Provide the (X, Y) coordinate of the cell's center where the given text is located.  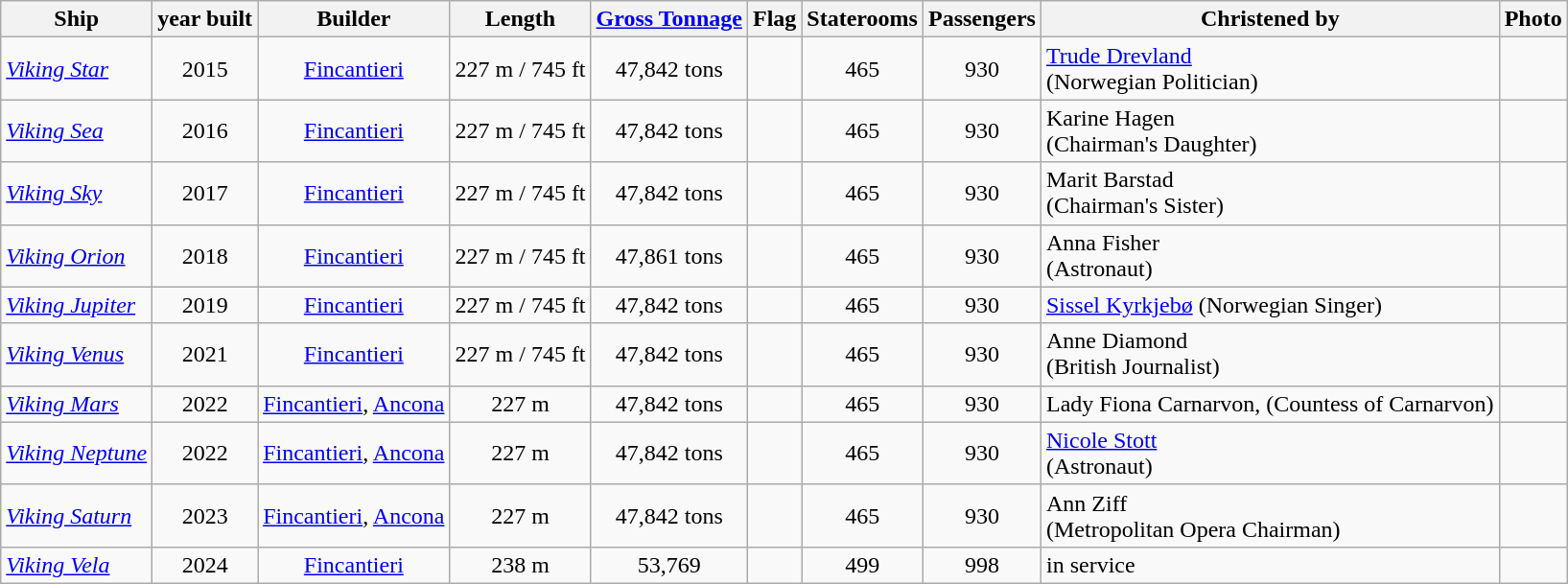
Viking Sea (77, 130)
Viking Mars (77, 404)
Ann Ziff(Metropolitan Opera Chairman) (1270, 516)
2024 (205, 565)
238 m (520, 565)
Karine Hagen(Chairman's Daughter) (1270, 130)
Passengers (982, 19)
Staterooms (863, 19)
Marit Barstad(Chairman's Sister) (1270, 194)
Trude Drevland(Norwegian Politician) (1270, 69)
2019 (205, 305)
year built (205, 19)
998 (982, 565)
Sissel Kyrkjebø (Norwegian Singer) (1270, 305)
Flag (774, 19)
Anne Diamond(British Journalist) (1270, 355)
Viking Neptune (77, 453)
in service (1270, 565)
2021 (205, 355)
Viking Saturn (77, 516)
2023 (205, 516)
Viking Orion (77, 255)
2018 (205, 255)
53,769 (669, 565)
Viking Star (77, 69)
2017 (205, 194)
Viking Jupiter (77, 305)
2015 (205, 69)
Viking Venus (77, 355)
Builder (354, 19)
Length (520, 19)
Nicole Stott(Astronaut) (1270, 453)
Ship (77, 19)
Viking Vela (77, 565)
499 (863, 565)
Anna Fisher(Astronaut) (1270, 255)
Gross Tonnage (669, 19)
Viking Sky (77, 194)
Photo (1533, 19)
Lady Fiona Carnarvon, (Countess of Carnarvon) (1270, 404)
47,861 tons (669, 255)
Christened by (1270, 19)
2016 (205, 130)
